Locate the cell with the specified text and output its (x, y) center coordinate. 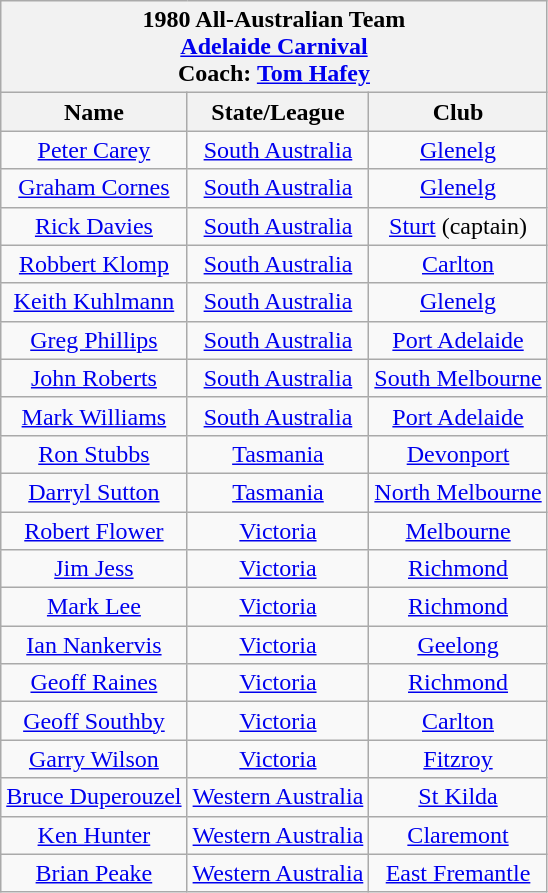
South Melbourne (458, 378)
Mark Williams (94, 416)
Darryl Sutton (94, 492)
St Kilda (458, 797)
Brian Peake (94, 873)
East Fremantle (458, 873)
1980 All-Australian TeamAdelaide Carnival Coach: Tom Hafey (274, 47)
Devonport (458, 454)
Ron Stubbs (94, 454)
Rick Davies (94, 226)
Geoff Raines (94, 683)
Geoff Southby (94, 721)
Garry Wilson (94, 759)
Mark Lee (94, 607)
Robbert Klomp (94, 264)
Ian Nankervis (94, 645)
Sturt (captain) (458, 226)
Peter Carey (94, 150)
Club (458, 112)
Greg Phillips (94, 340)
Name (94, 112)
State/League (278, 112)
Keith Kuhlmann (94, 302)
Claremont (458, 835)
John Roberts (94, 378)
Robert Flower (94, 531)
Ken Hunter (94, 835)
Bruce Duperouzel (94, 797)
North Melbourne (458, 492)
Fitzroy (458, 759)
Melbourne (458, 531)
Geelong (458, 645)
Jim Jess (94, 569)
Graham Cornes (94, 188)
